For the text-containing cell, return its midpoint in (X, Y) coordinate format. 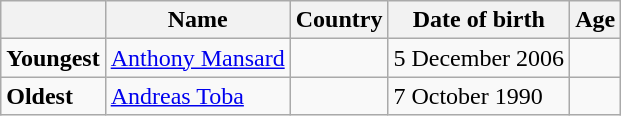
Anthony Mansard (198, 58)
Name (198, 20)
Age (596, 20)
Country (339, 20)
5 December 2006 (479, 58)
Date of birth (479, 20)
Youngest (53, 58)
7 October 1990 (479, 96)
Andreas Toba (198, 96)
Oldest (53, 96)
